Pinpoint the cell where the given text exists, returning its (x, y) midpoint coordinate. 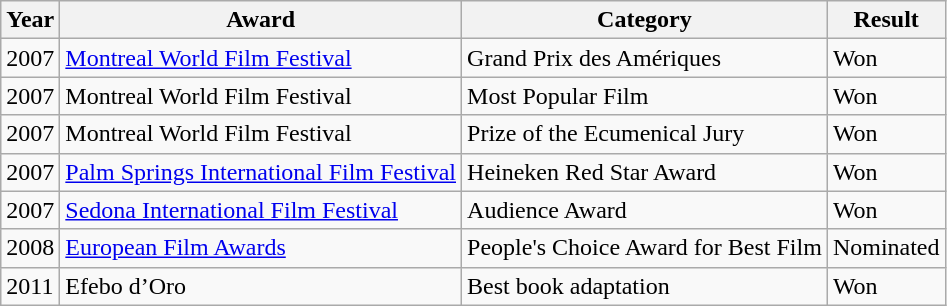
Grand Prix des Amériques (645, 58)
Most Popular Film (645, 96)
Sedona International Film Festival (261, 210)
Result (886, 20)
Heineken Red Star Award (645, 172)
Year (30, 20)
Award (261, 20)
2008 (30, 248)
2011 (30, 286)
Palm Springs International Film Festival (261, 172)
Efebo d’Oro (261, 286)
Category (645, 20)
European Film Awards (261, 248)
Nominated (886, 248)
People's Choice Award for Best Film (645, 248)
Audience Award (645, 210)
Prize of the Ecumenical Jury (645, 134)
Best book adaptation (645, 286)
